Return [X, Y] of the center of cell containing provided text 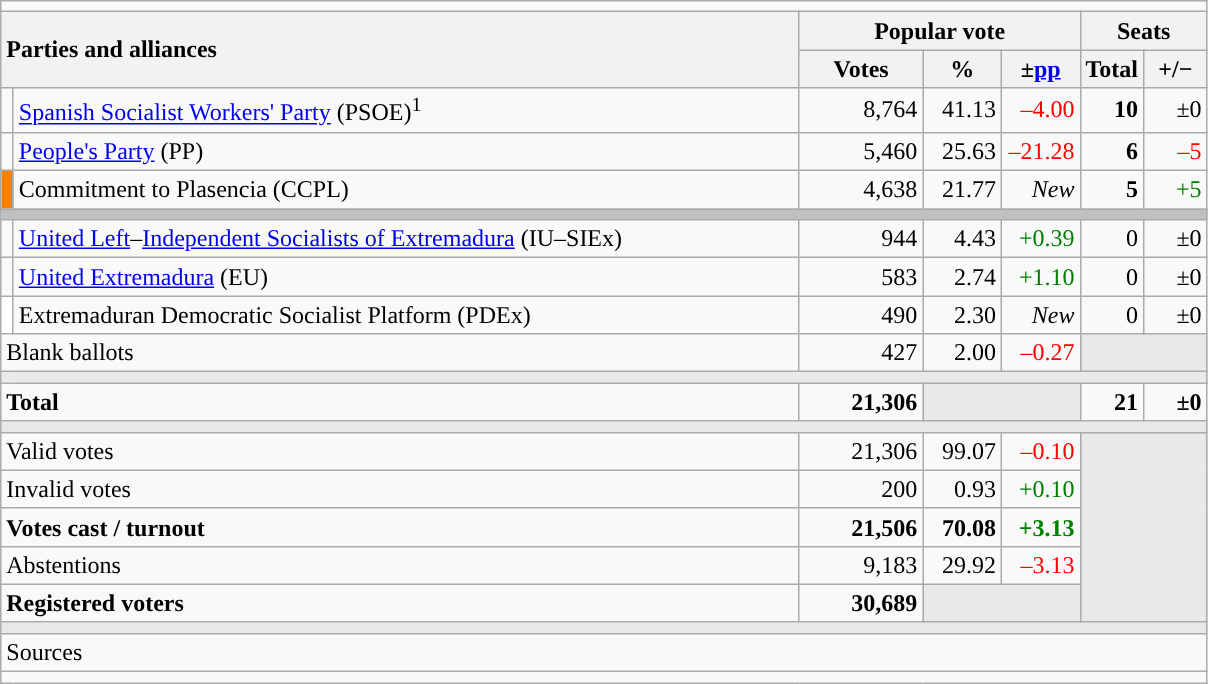
Votes cast / turnout [400, 527]
427 [861, 353]
United Left–Independent Socialists of Extremadura (IU–SIEx) [406, 239]
+0.39 [1040, 239]
Votes [861, 69]
99.07 [962, 451]
+1.10 [1040, 277]
Registered voters [400, 603]
People's Party (PP) [406, 151]
+3.13 [1040, 527]
4.43 [962, 239]
Valid votes [400, 451]
200 [861, 489]
8,764 [861, 110]
–0.27 [1040, 353]
+0.10 [1040, 489]
2.74 [962, 277]
0.93 [962, 489]
2.30 [962, 315]
±pp [1040, 69]
–4.00 [1040, 110]
Commitment to Plasencia (CCPL) [406, 190]
–0.10 [1040, 451]
30,689 [861, 603]
Abstentions [400, 565]
29.92 [962, 565]
Sources [604, 652]
25.63 [962, 151]
2.00 [962, 353]
+/− [1176, 69]
21 [1112, 402]
+5 [1176, 190]
–5 [1176, 151]
United Extremadura (EU) [406, 277]
5 [1112, 190]
Spanish Socialist Workers' Party (PSOE)1 [406, 110]
Blank ballots [400, 353]
Seats [1144, 31]
70.08 [962, 527]
583 [861, 277]
21.77 [962, 190]
Extremaduran Democratic Socialist Platform (PDEx) [406, 315]
% [962, 69]
Parties and alliances [400, 50]
Invalid votes [400, 489]
6 [1112, 151]
9,183 [861, 565]
490 [861, 315]
–3.13 [1040, 565]
–21.28 [1040, 151]
944 [861, 239]
Popular vote [940, 31]
10 [1112, 110]
4,638 [861, 190]
21,506 [861, 527]
5,460 [861, 151]
41.13 [962, 110]
